Identify which cell holds the provided text, then report its (X, Y) central coordinate. 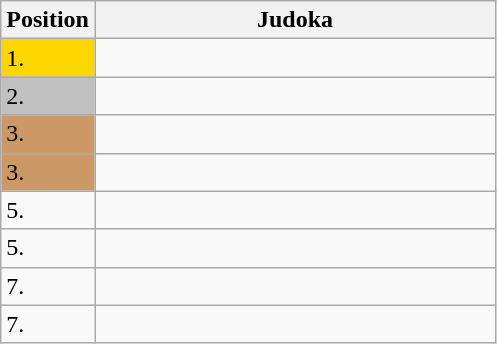
Judoka (294, 20)
2. (48, 96)
1. (48, 58)
Position (48, 20)
